Extract the (X, Y) coordinate from the center of the cell holding the provided text.  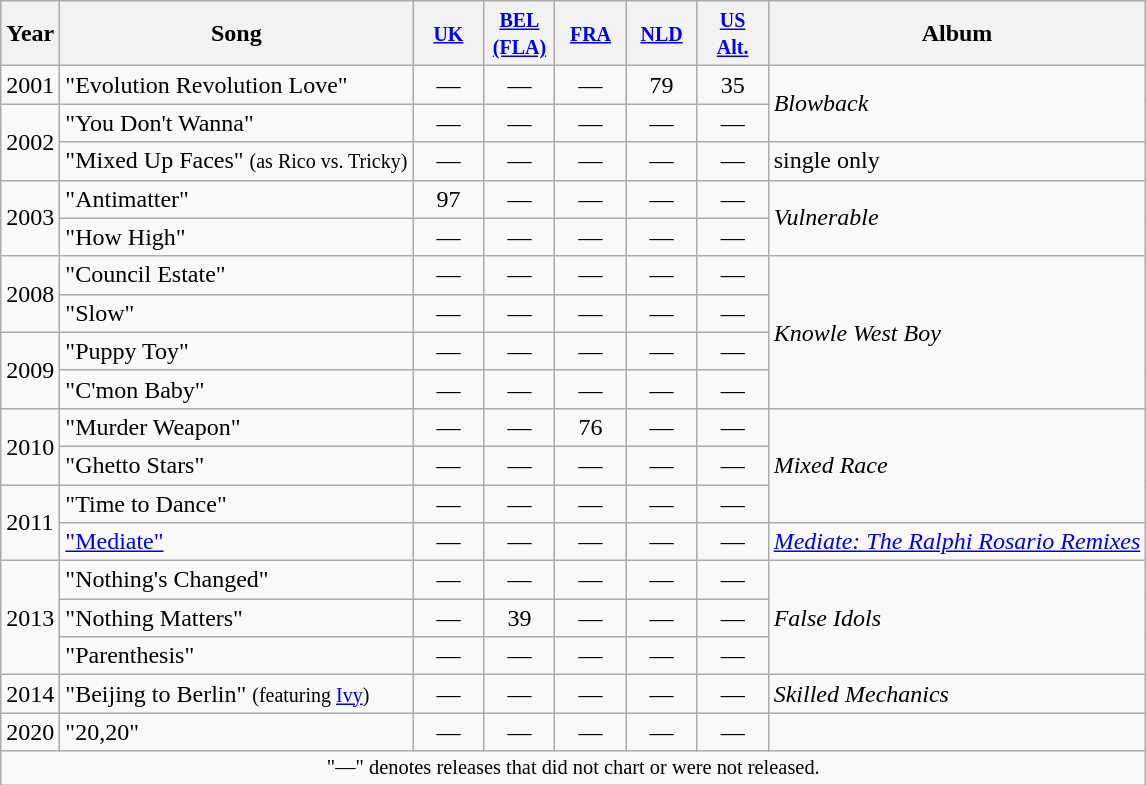
"Nothing's Changed" (236, 580)
35 (732, 85)
97 (448, 199)
"Council Estate" (236, 275)
2020 (30, 732)
Skilled Mechanics (957, 694)
UK (448, 34)
"Mediate" (236, 542)
"How High" (236, 237)
2002 (30, 142)
"Parenthesis" (236, 656)
"20,20" (236, 732)
Song (236, 34)
79 (662, 85)
2010 (30, 446)
Vulnerable (957, 218)
FRA (590, 34)
2001 (30, 85)
"Time to Dance" (236, 503)
US Alt. (732, 34)
Year (30, 34)
"Beijing to Berlin" (featuring Ivy) (236, 694)
"C'mon Baby" (236, 389)
"Evolution Revolution Love" (236, 85)
2013 (30, 618)
"Antimatter" (236, 199)
"Murder Weapon" (236, 427)
Album (957, 34)
"Slow" (236, 313)
False Idols (957, 618)
76 (590, 427)
Mediate: The Ralphi Rosario Remixes (957, 542)
39 (520, 618)
Knowle West Boy (957, 332)
"Puppy Toy" (236, 351)
BEL(FLA) (520, 34)
"You Don't Wanna" (236, 123)
2011 (30, 522)
2009 (30, 370)
2003 (30, 218)
Mixed Race (957, 465)
2014 (30, 694)
"—" denotes releases that did not chart or were not released. (574, 768)
"Mixed Up Faces" (as Rico vs. Tricky) (236, 161)
"Nothing Matters" (236, 618)
"Ghetto Stars" (236, 465)
2008 (30, 294)
single only (957, 161)
Blowback (957, 104)
NLD (662, 34)
